Detect which cell encompasses the target text, then output its [x, y] center coordinate. 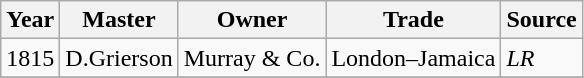
Source [542, 20]
Murray & Co. [252, 58]
Trade [414, 20]
D.Grierson [119, 58]
1815 [30, 58]
London–Jamaica [414, 58]
Owner [252, 20]
LR [542, 58]
Year [30, 20]
Master [119, 20]
